Extract the [x, y] coordinate from the center of the cell holding the provided text.  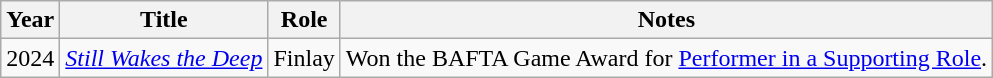
Role [304, 20]
Still Wakes the Deep [164, 58]
Year [30, 20]
2024 [30, 58]
Title [164, 20]
Finlay [304, 58]
Notes [666, 20]
Won the BAFTA Game Award for Performer in a Supporting Role. [666, 58]
